For the text-containing cell, return its midpoint in [X, Y] coordinate format. 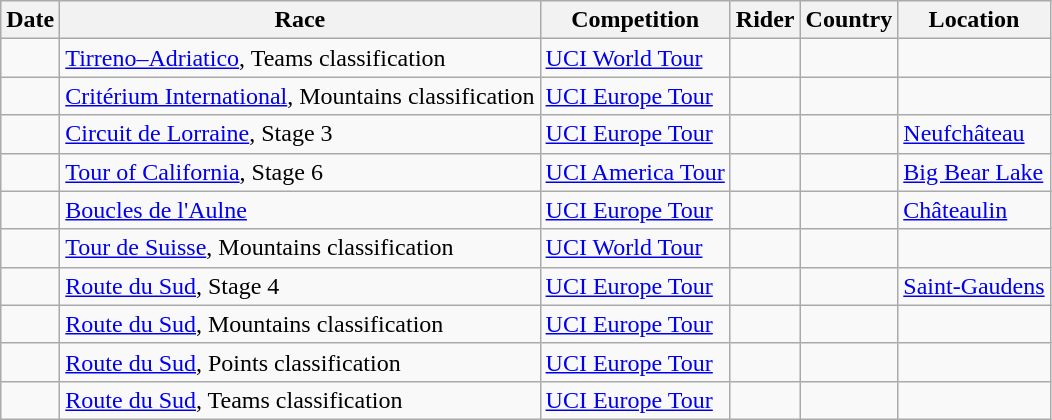
Circuit de Lorraine, Stage 3 [300, 134]
Location [974, 20]
Critérium International, Mountains classification [300, 96]
Competition [635, 20]
UCI America Tour [635, 172]
Boucles de l'Aulne [300, 210]
Châteaulin [974, 210]
Big Bear Lake [974, 172]
Date [30, 20]
Neufchâteau [974, 134]
Tour of California, Stage 6 [300, 172]
Race [300, 20]
Route du Sud, Points classification [300, 362]
Route du Sud, Teams classification [300, 400]
Route du Sud, Stage 4 [300, 286]
Country [849, 20]
Route du Sud, Mountains classification [300, 324]
Rider [765, 20]
Tirreno–Adriatico, Teams classification [300, 58]
Tour de Suisse, Mountains classification [300, 248]
Saint-Gaudens [974, 286]
